Determine the [X, Y] coordinate at the center of the cell enclosing the given text.  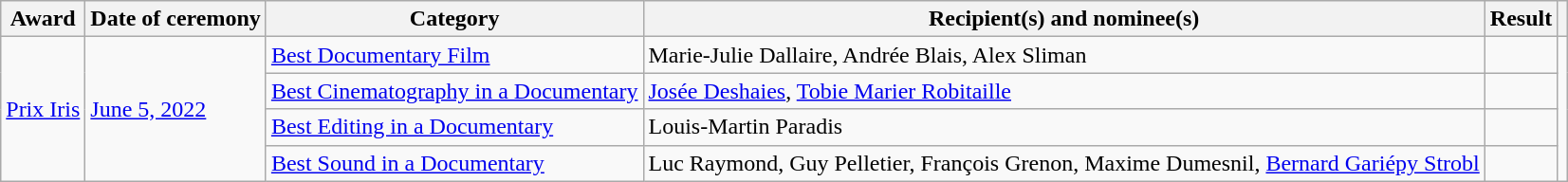
Best Documentary Film [454, 55]
Prix Iris [44, 109]
Best Cinematography in a Documentary [454, 91]
Luc Raymond, Guy Pelletier, François Grenon, Maxime Dumesnil, Bernard Gariépy Strobl [1064, 163]
Best Editing in a Documentary [454, 127]
June 5, 2022 [176, 109]
Award [44, 19]
Recipient(s) and nominee(s) [1064, 19]
Category [454, 19]
Result [1521, 19]
Best Sound in a Documentary [454, 163]
Josée Deshaies, Tobie Marier Robitaille [1064, 91]
Louis-Martin Paradis [1064, 127]
Date of ceremony [176, 19]
Marie-Julie Dallaire, Andrée Blais, Alex Sliman [1064, 55]
